Extract the (x, y) coordinate from the center of the cell holding the provided text.  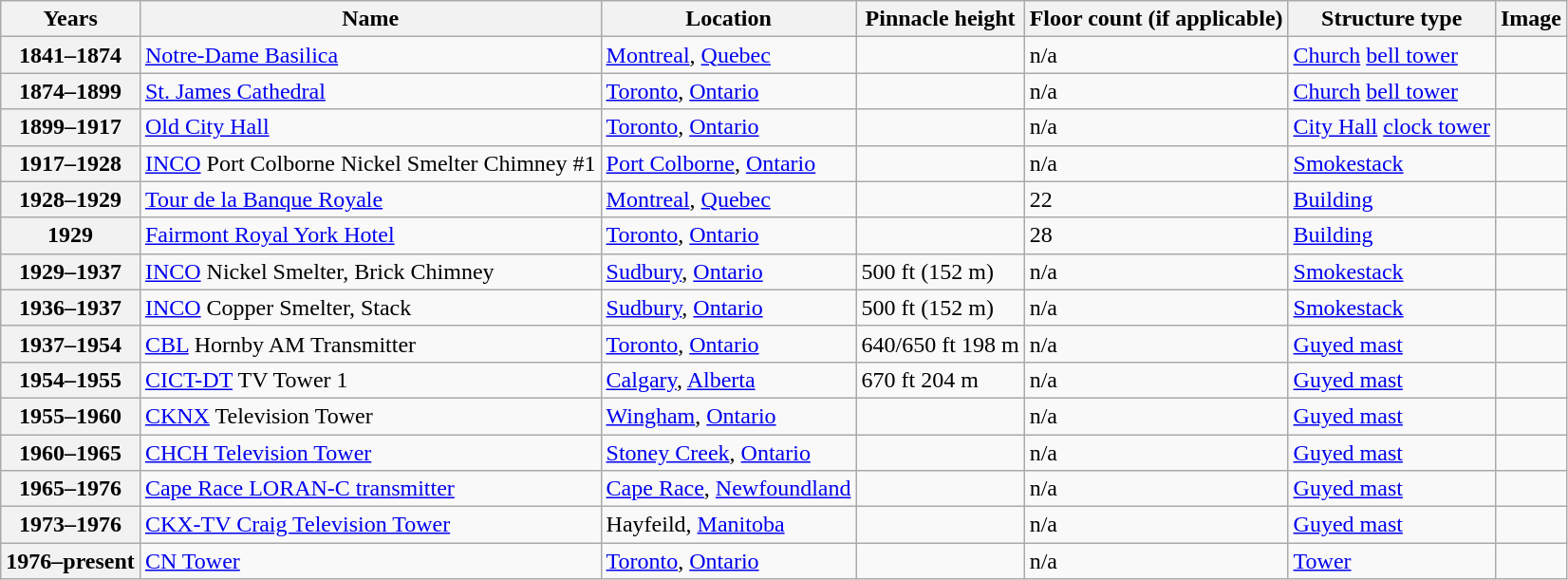
1960–1965 (70, 453)
22 (1156, 199)
INCO Port Colborne Nickel Smelter Chimney #1 (370, 163)
Notre-Dame Basilica (370, 55)
1917–1928 (70, 163)
Fairmont Royal York Hotel (370, 235)
1928–1929 (70, 199)
Cape Race, Newfoundland (729, 489)
Stoney Creek, Ontario (729, 453)
1973–1976 (70, 525)
Image (1530, 19)
Old City Hall (370, 127)
Years (70, 19)
Tower (1391, 561)
Structure type (1391, 19)
St. James Cathedral (370, 91)
640/650 ft 198 m (940, 344)
Location (729, 19)
Cape Race LORAN-C transmitter (370, 489)
1936–1937 (70, 308)
1841–1874 (70, 55)
Name (370, 19)
CKNX Television Tower (370, 416)
1976–present (70, 561)
1937–1954 (70, 344)
670 ft 204 m (940, 380)
1955–1960 (70, 416)
CKX-TV Craig Television Tower (370, 525)
Hayfeild, Manitoba (729, 525)
1899–1917 (70, 127)
28 (1156, 235)
CHCH Television Tower (370, 453)
1965–1976 (70, 489)
Port Colborne, Ontario (729, 163)
CICT-DT TV Tower 1 (370, 380)
1929 (70, 235)
INCO Nickel Smelter, Brick Chimney (370, 271)
1954–1955 (70, 380)
1929–1937 (70, 271)
Floor count (if applicable) (1156, 19)
City Hall clock tower (1391, 127)
Pinnacle height (940, 19)
Wingham, Ontario (729, 416)
INCO Copper Smelter, Stack (370, 308)
1874–1899 (70, 91)
CN Tower (370, 561)
CBL Hornby AM Transmitter (370, 344)
Calgary, Alberta (729, 380)
Tour de la Banque Royale (370, 199)
